Search for the cell housing the specified text and yield its (x, y) center coordinate. 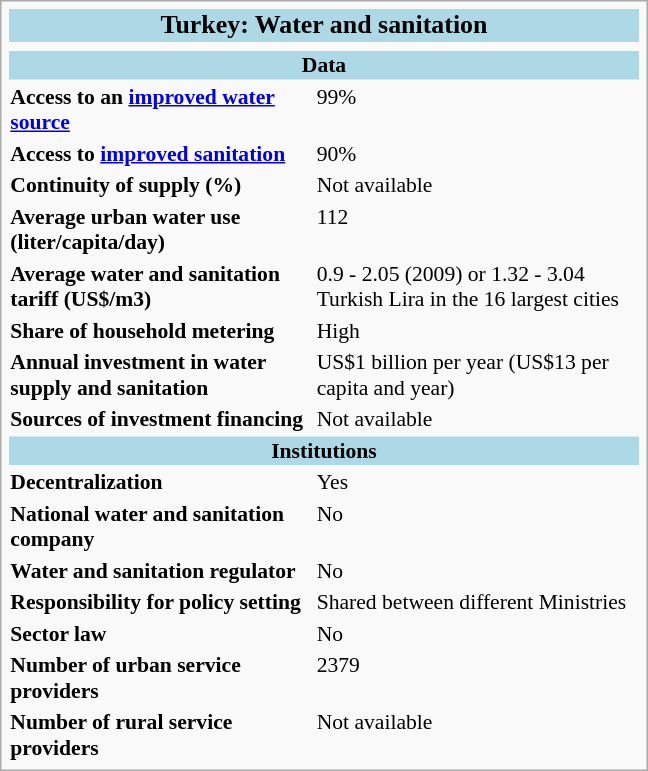
Sources of investment financing (160, 419)
US$1 billion per year (US$13 per capita and year) (477, 375)
2379 (477, 678)
Responsibility for policy setting (160, 602)
90% (477, 153)
Annual investment in water supply and sanitation (160, 375)
Water and sanitation regulator (160, 570)
Yes (477, 482)
112 (477, 229)
Continuity of supply (%) (160, 185)
Shared between different Ministries (477, 602)
Decentralization (160, 482)
Average water and sanitation tariff (US$/m3) (160, 286)
Turkey: Water and sanitation (324, 26)
Share of household metering (160, 330)
Number of urban service providers (160, 678)
National water and sanitation company (160, 526)
Number of rural service providers (160, 735)
Data (324, 65)
0.9 - 2.05 (2009) or 1.32 - 3.04 Turkish Lira in the 16 largest cities (477, 286)
99% (477, 109)
High (477, 330)
Access to an improved water source (160, 109)
Access to improved sanitation (160, 153)
Average urban water use (liter/capita/day) (160, 229)
Sector law (160, 633)
Institutions (324, 450)
